Output the [X, Y] coordinate of the center of the cell containing the given text.  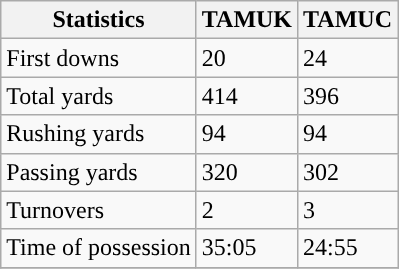
Statistics [99, 20]
Time of possession [99, 248]
Rushing yards [99, 134]
302 [348, 172]
24 [348, 58]
TAMUK [246, 20]
320 [246, 172]
20 [246, 58]
35:05 [246, 248]
TAMUC [348, 20]
2 [246, 210]
414 [246, 96]
Total yards [99, 96]
396 [348, 96]
Turnovers [99, 210]
3 [348, 210]
24:55 [348, 248]
First downs [99, 58]
Passing yards [99, 172]
